Identify which cell holds the provided text, then report its [x, y] central coordinate. 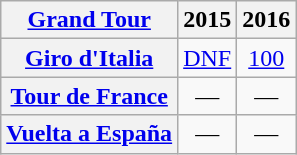
Tour de France [90, 96]
DNF [208, 58]
Vuelta a España [90, 134]
2016 [266, 20]
2015 [208, 20]
100 [266, 58]
Giro d'Italia [90, 58]
Grand Tour [90, 20]
